Provide the (x, y) coordinate of the cell's center where the given text is located.  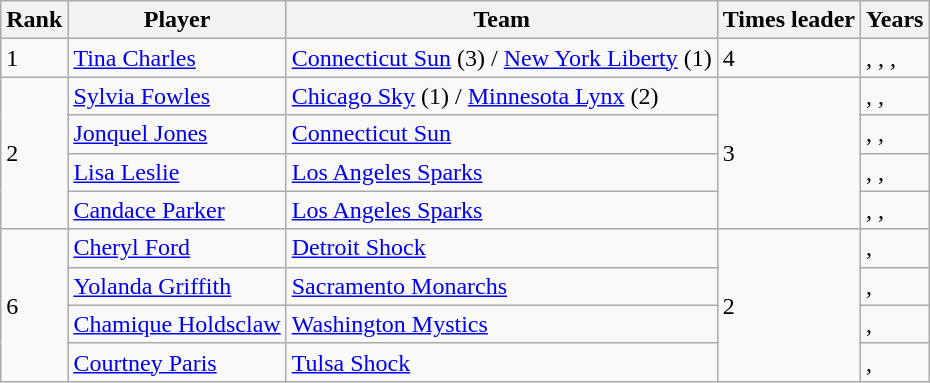
Times leader (788, 20)
Washington Mystics (502, 324)
Detroit Shock (502, 248)
Player (177, 20)
, , , (895, 58)
Team (502, 20)
Cheryl Ford (177, 248)
Connecticut Sun (502, 134)
Courtney Paris (177, 362)
Yolanda Griffith (177, 286)
Connecticut Sun (3) / New York Liberty (1) (502, 58)
Jonquel Jones (177, 134)
Years (895, 20)
Chamique Holdsclaw (177, 324)
6 (34, 305)
Sylvia Fowles (177, 96)
Sacramento Monarchs (502, 286)
Candace Parker (177, 210)
Tina Charles (177, 58)
Chicago Sky (1) / Minnesota Lynx (2) (502, 96)
Rank (34, 20)
3 (788, 153)
Tulsa Shock (502, 362)
4 (788, 58)
1 (34, 58)
Lisa Leslie (177, 172)
